Extract the (x, y) coordinate from the center of the cell holding the provided text.  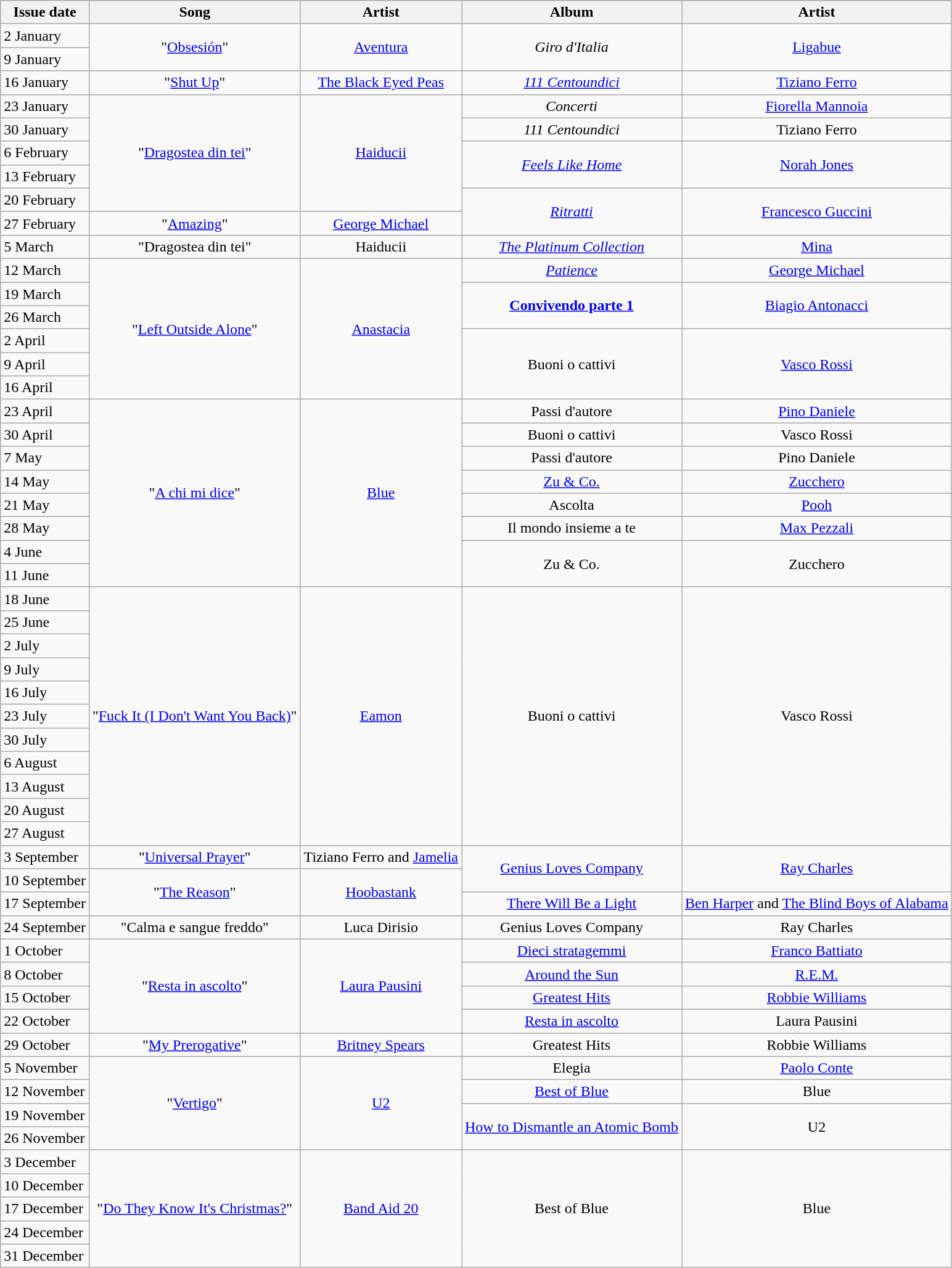
25 June (45, 622)
9 January (45, 59)
Resta in ascolto (571, 1021)
10 December (45, 1185)
Dieci stratagemmi (571, 951)
11 June (45, 575)
"A chi mi dice" (195, 493)
"My Prerogative" (195, 1045)
3 December (45, 1162)
Fiorella Mannoia (817, 106)
Ritratti (571, 211)
30 July (45, 740)
23 April (45, 411)
9 July (45, 669)
Britney Spears (381, 1045)
24 September (45, 927)
Hoobastank (381, 892)
"Obsesión" (195, 47)
Concerti (571, 106)
17 September (45, 904)
Eamon (381, 716)
Anastacia (381, 329)
"Do They Know It's Christmas?" (195, 1209)
Biagio Antonacci (817, 306)
18 June (45, 599)
Issue date (45, 12)
5 March (45, 247)
15 October (45, 997)
How to Dismantle an Atomic Bomb (571, 1127)
Patience (571, 270)
Band Aid 20 (381, 1209)
Max Pezzali (817, 528)
Elegia (571, 1068)
24 December (45, 1232)
"Vertigo" (195, 1103)
"Left Outside Alone" (195, 329)
16 April (45, 388)
26 March (45, 317)
23 January (45, 106)
16 July (45, 693)
22 October (45, 1021)
Ligabue (817, 47)
30 April (45, 435)
27 February (45, 223)
20 February (45, 200)
Giro d'Italia (571, 47)
17 December (45, 1209)
"Resta in ascolto" (195, 986)
2 April (45, 341)
Franco Battiato (817, 951)
29 October (45, 1045)
10 September (45, 880)
13 August (45, 787)
20 August (45, 810)
27 August (45, 833)
Aventura (381, 47)
Around the Sun (571, 974)
The Platinum Collection (571, 247)
12 November (45, 1092)
16 January (45, 83)
Pooh (817, 505)
2 January (45, 36)
23 July (45, 716)
Mina (817, 247)
"The Reason" (195, 892)
6 February (45, 153)
There Will Be a Light (571, 904)
Tiziano Ferro and Jamelia (381, 857)
12 March (45, 270)
26 November (45, 1139)
21 May (45, 505)
3 September (45, 857)
1 October (45, 951)
Paolo Conte (817, 1068)
13 February (45, 176)
Ben Harper and The Blind Boys of Alabama (817, 904)
Francesco Guccini (817, 211)
"Shut Up" (195, 83)
8 October (45, 974)
4 June (45, 552)
Convivendo parte 1 (571, 306)
19 March (45, 294)
"Amazing" (195, 223)
14 May (45, 481)
The Black Eyed Peas (381, 83)
5 November (45, 1068)
Norah Jones (817, 165)
R.E.M. (817, 974)
7 May (45, 458)
Luca Dirisio (381, 927)
"Universal Prayer" (195, 857)
Il mondo insieme a te (571, 528)
Ascolta (571, 505)
"Calma e sangue freddo" (195, 927)
"Fuck It (I Don't Want You Back)" (195, 716)
2 July (45, 645)
Song (195, 12)
31 December (45, 1256)
Album (571, 12)
Feels Like Home (571, 165)
6 August (45, 763)
9 April (45, 364)
28 May (45, 528)
19 November (45, 1115)
30 January (45, 129)
